Locate the cell with the specified text and output its (x, y) center coordinate. 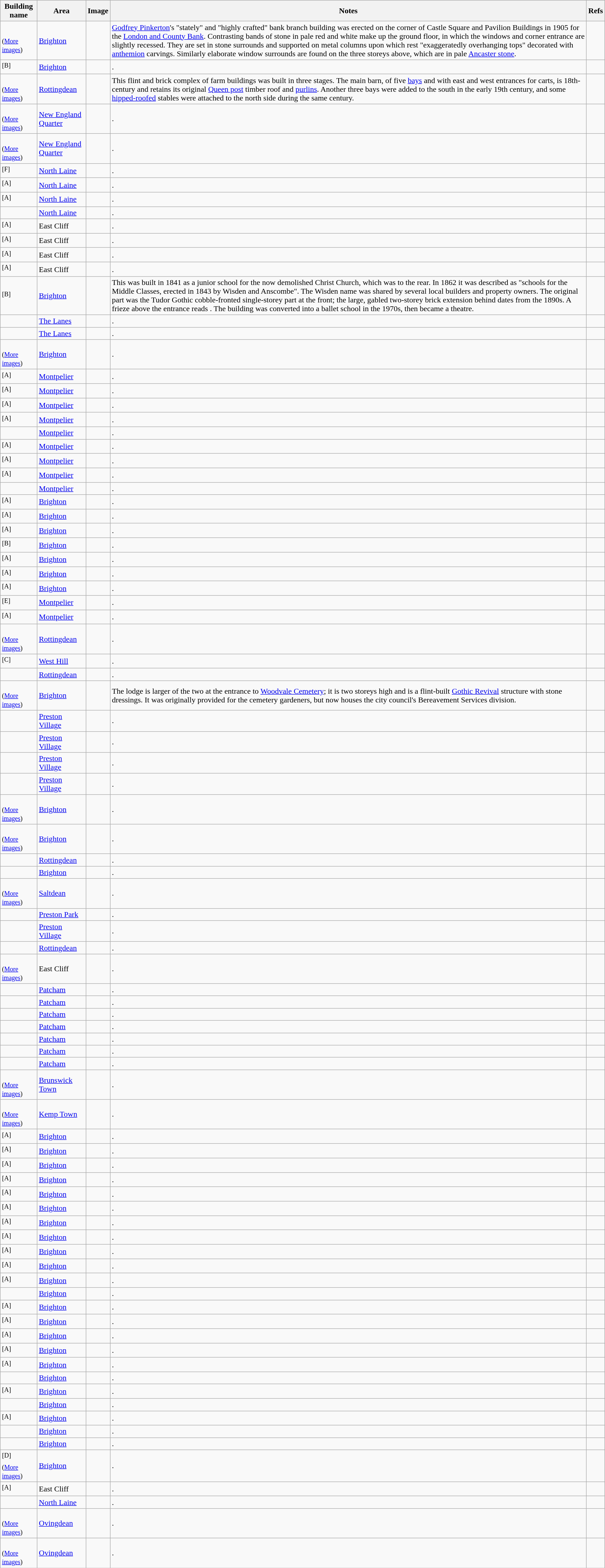
[C] (19, 661)
[D](More images) (19, 1466)
Building name (19, 11)
West Hill (61, 661)
Image (98, 11)
Kemp Town (61, 1114)
Notes (348, 11)
[F] (19, 171)
Preston Park (61, 914)
Refs (596, 11)
[E] (19, 603)
Area (61, 11)
Saltdean (61, 893)
Brunswick Town (61, 1085)
